Pinpoint the cell where the given text exists, returning its [x, y] midpoint coordinate. 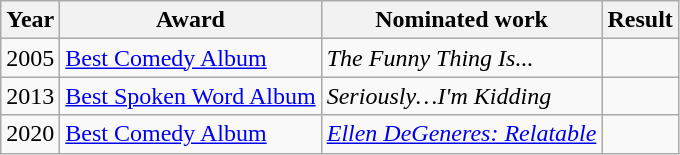
Best Spoken Word Album [190, 96]
Year [30, 20]
Ellen DeGeneres: Relatable [462, 134]
Result [640, 20]
Seriously…I'm Kidding [462, 96]
Award [190, 20]
2013 [30, 96]
Nominated work [462, 20]
The Funny Thing Is... [462, 58]
2020 [30, 134]
2005 [30, 58]
